Pinpoint the cell where the given text exists, returning its (x, y) midpoint coordinate. 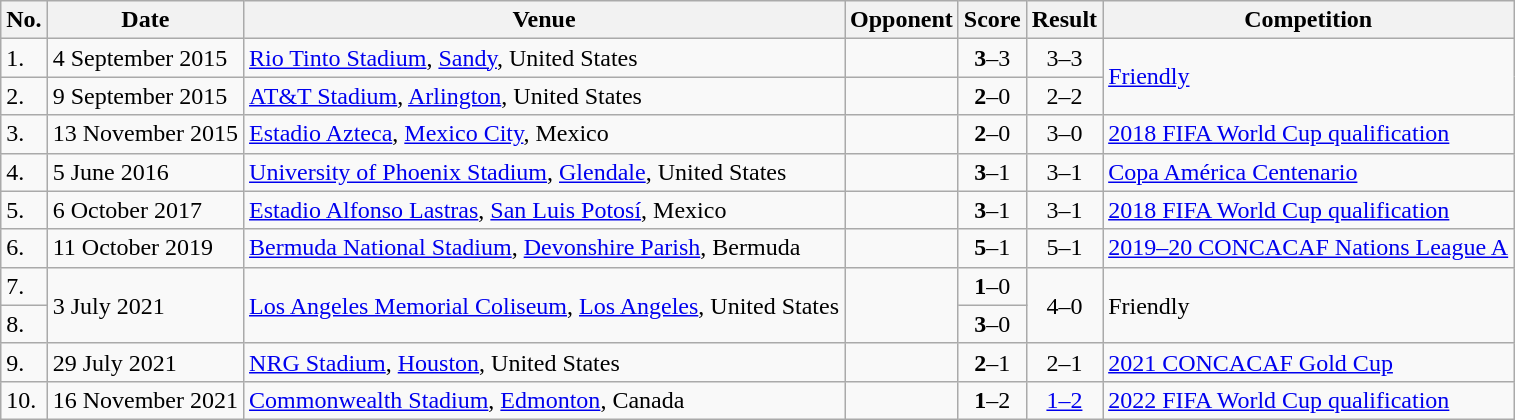
9 September 2015 (145, 96)
Estadio Alfonso Lastras, San Luis Potosí, Mexico (544, 210)
Los Angeles Memorial Coliseum, Los Angeles, United States (544, 305)
16 November 2021 (145, 400)
6 October 2017 (145, 210)
1. (24, 58)
6. (24, 248)
Opponent (902, 20)
AT&T Stadium, Arlington, United States (544, 96)
2–2 (1064, 96)
No. (24, 20)
4. (24, 172)
11 October 2019 (145, 248)
2022 FIFA World Cup qualification (1308, 400)
5. (24, 210)
10. (24, 400)
8. (24, 324)
1–0 (992, 286)
Competition (1308, 20)
9. (24, 362)
Rio Tinto Stadium, Sandy, United States (544, 58)
4 September 2015 (145, 58)
Estadio Azteca, Mexico City, Mexico (544, 134)
Result (1064, 20)
2019–20 CONCACAF Nations League A (1308, 248)
Bermuda National Stadium, Devonshire Parish, Bermuda (544, 248)
3 July 2021 (145, 305)
Commonwealth Stadium, Edmonton, Canada (544, 400)
7. (24, 286)
Date (145, 20)
4–0 (1064, 305)
Copa América Centenario (1308, 172)
Score (992, 20)
2. (24, 96)
13 November 2015 (145, 134)
2021 CONCACAF Gold Cup (1308, 362)
University of Phoenix Stadium, Glendale, United States (544, 172)
5 June 2016 (145, 172)
NRG Stadium, Houston, United States (544, 362)
Venue (544, 20)
29 July 2021 (145, 362)
3. (24, 134)
